Provide the [X, Y] coordinate of the cell's center where the given text is located.  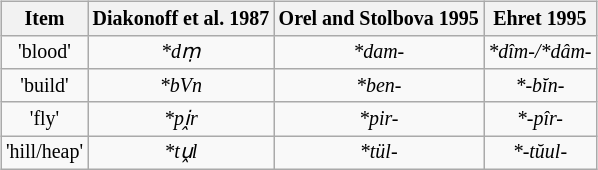
'blood' [44, 52]
*tṷl [181, 152]
'hill/heap' [44, 152]
*bVn [181, 86]
*-bĭn- [540, 86]
*-tŭul- [540, 152]
'build' [44, 86]
*dṃ [181, 52]
*dîm-/*dâm- [540, 52]
*ben- [379, 86]
*pi̭r [181, 118]
*tül- [379, 152]
'fly' [44, 118]
Item [44, 18]
Diakonoff et al. 1987 [181, 18]
Orel and Stolbova 1995 [379, 18]
Ehret 1995 [540, 18]
*pir- [379, 118]
*-pîr- [540, 118]
*dam- [379, 52]
